For the text-containing cell, return its midpoint in [X, Y] coordinate format. 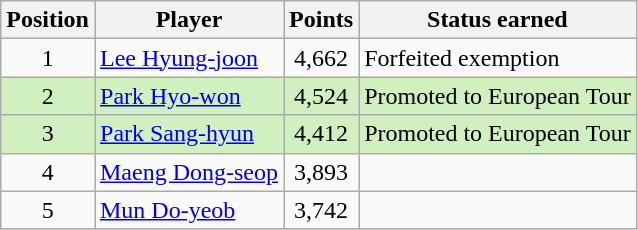
Forfeited exemption [498, 58]
Lee Hyung-joon [188, 58]
Park Sang-hyun [188, 134]
Player [188, 20]
4,662 [322, 58]
3,893 [322, 172]
3,742 [322, 210]
Park Hyo-won [188, 96]
2 [48, 96]
Position [48, 20]
5 [48, 210]
3 [48, 134]
4 [48, 172]
Maeng Dong-seop [188, 172]
4,524 [322, 96]
4,412 [322, 134]
1 [48, 58]
Points [322, 20]
Mun Do-yeob [188, 210]
Status earned [498, 20]
